Search for the cell housing the specified text and yield its [x, y] center coordinate. 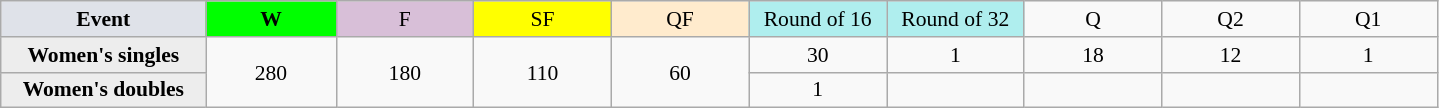
12 [1231, 55]
280 [271, 72]
Round of 32 [955, 19]
Q1 [1368, 19]
Women's singles [104, 55]
Women's doubles [104, 90]
Q2 [1231, 19]
180 [405, 72]
110 [543, 72]
Round of 16 [818, 19]
QF [680, 19]
60 [680, 72]
F [405, 19]
Q [1093, 19]
W [271, 19]
Event [104, 19]
18 [1093, 55]
SF [543, 19]
30 [818, 55]
